Capture the cell that displays the provided text and extract its [x, y] central coordinate. 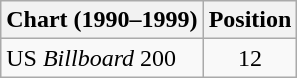
12 [250, 58]
Chart (1990–1999) [102, 20]
US Billboard 200 [102, 58]
Position [250, 20]
